Output the (X, Y) coordinate of the center of the cell containing the given text.  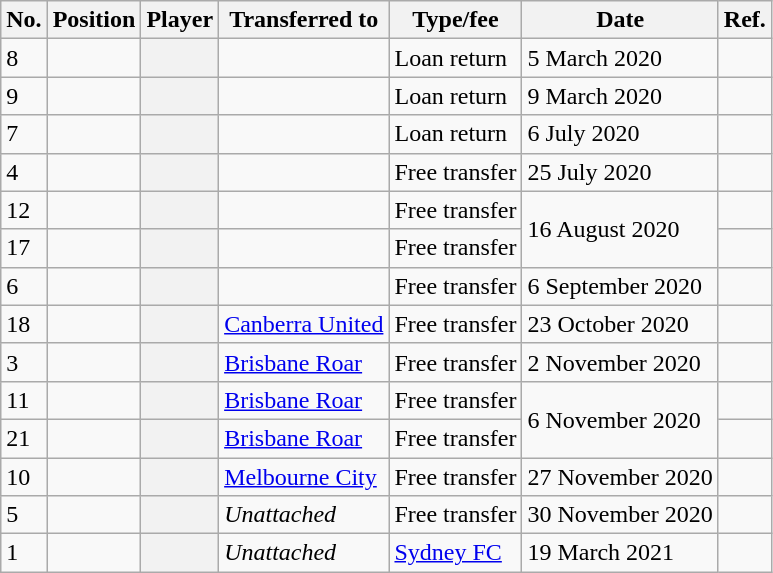
10 (24, 477)
6 (24, 286)
18 (24, 324)
30 November 2020 (620, 515)
12 (24, 210)
5 March 2020 (620, 58)
19 March 2021 (620, 553)
1 (24, 553)
3 (24, 362)
5 (24, 515)
6 November 2020 (620, 419)
8 (24, 58)
Date (620, 20)
7 (24, 134)
16 August 2020 (620, 229)
23 October 2020 (620, 324)
Canberra United (304, 324)
Ref. (744, 20)
Sydney FC (456, 553)
11 (24, 400)
6 September 2020 (620, 286)
27 November 2020 (620, 477)
No. (24, 20)
4 (24, 172)
Position (94, 20)
2 November 2020 (620, 362)
Melbourne City (304, 477)
6 July 2020 (620, 134)
Transferred to (304, 20)
9 (24, 96)
17 (24, 248)
21 (24, 438)
25 July 2020 (620, 172)
9 March 2020 (620, 96)
Type/fee (456, 20)
Player (180, 20)
